Pinpoint the cell where the given text exists, returning its [x, y] midpoint coordinate. 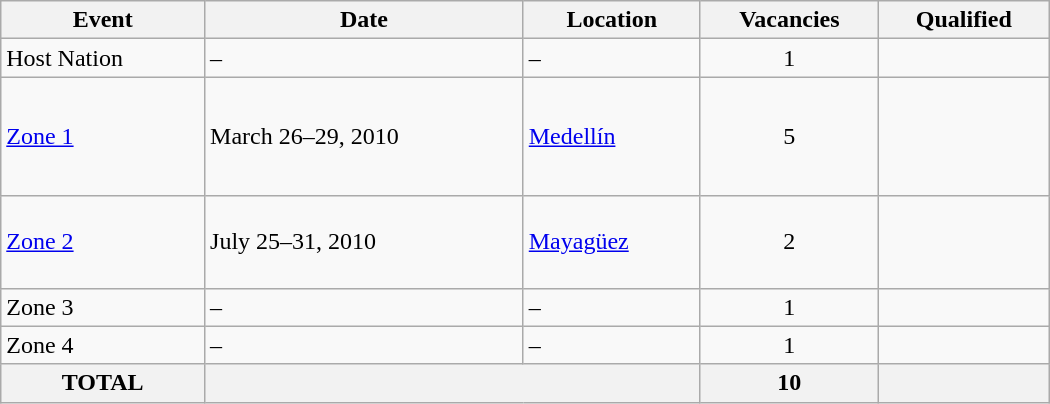
2 [789, 242]
Date [364, 20]
Vacancies [789, 20]
Location [612, 20]
Qualified [964, 20]
5 [789, 136]
July 25–31, 2010 [364, 242]
Zone 3 [103, 307]
Host Nation [103, 58]
Zone 1 [103, 136]
Zone 4 [103, 345]
Zone 2 [103, 242]
10 [789, 383]
Mayagüez [612, 242]
TOTAL [103, 383]
Event [103, 20]
March 26–29, 2010 [364, 136]
Medellín [612, 136]
